Search for the cell housing the specified text and yield its [X, Y] center coordinate. 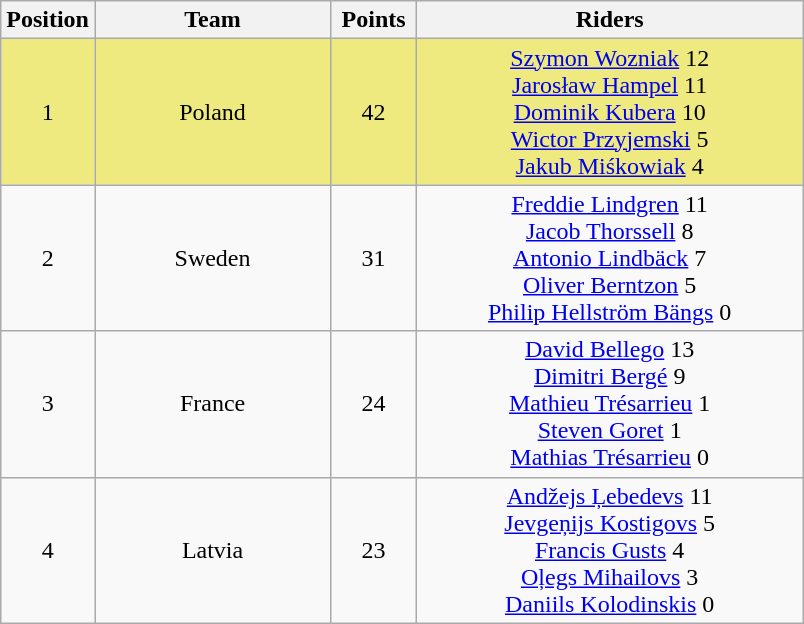
23 [374, 550]
2 [48, 258]
Freddie Lindgren 11Jacob Thorssell 8Antonio Lindbäck 7Oliver Berntzon 5 Philip Hellström Bängs 0 [610, 258]
Poland [212, 112]
Points [374, 20]
24 [374, 404]
France [212, 404]
Position [48, 20]
David Bellego 13Dimitri Bergé 9Mathieu Trésarrieu 1Steven Goret 1 Mathias Trésarrieu 0 [610, 404]
Team [212, 20]
Szymon Wozniak 12Jarosław Hampel 11Dominik Kubera 10Wictor Przyjemski 5Jakub Miśkowiak 4 [610, 112]
1 [48, 112]
Latvia [212, 550]
Sweden [212, 258]
42 [374, 112]
31 [374, 258]
Riders [610, 20]
Andžejs Ļebedevs 11Jevgeņijs Kostigovs 5Francis Gusts 4Oļegs Mihailovs 3Daniils Kolodinskis 0 [610, 550]
3 [48, 404]
4 [48, 550]
